Detect which cell encompasses the target text, then output its [x, y] center coordinate. 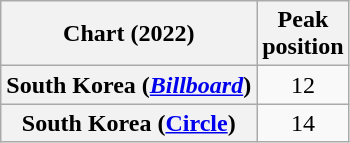
Chart (2022) [129, 34]
South Korea (Billboard) [129, 85]
Peakposition [303, 34]
South Korea (Circle) [129, 123]
12 [303, 85]
14 [303, 123]
